Pinpoint the cell where the given text exists, returning its [x, y] midpoint coordinate. 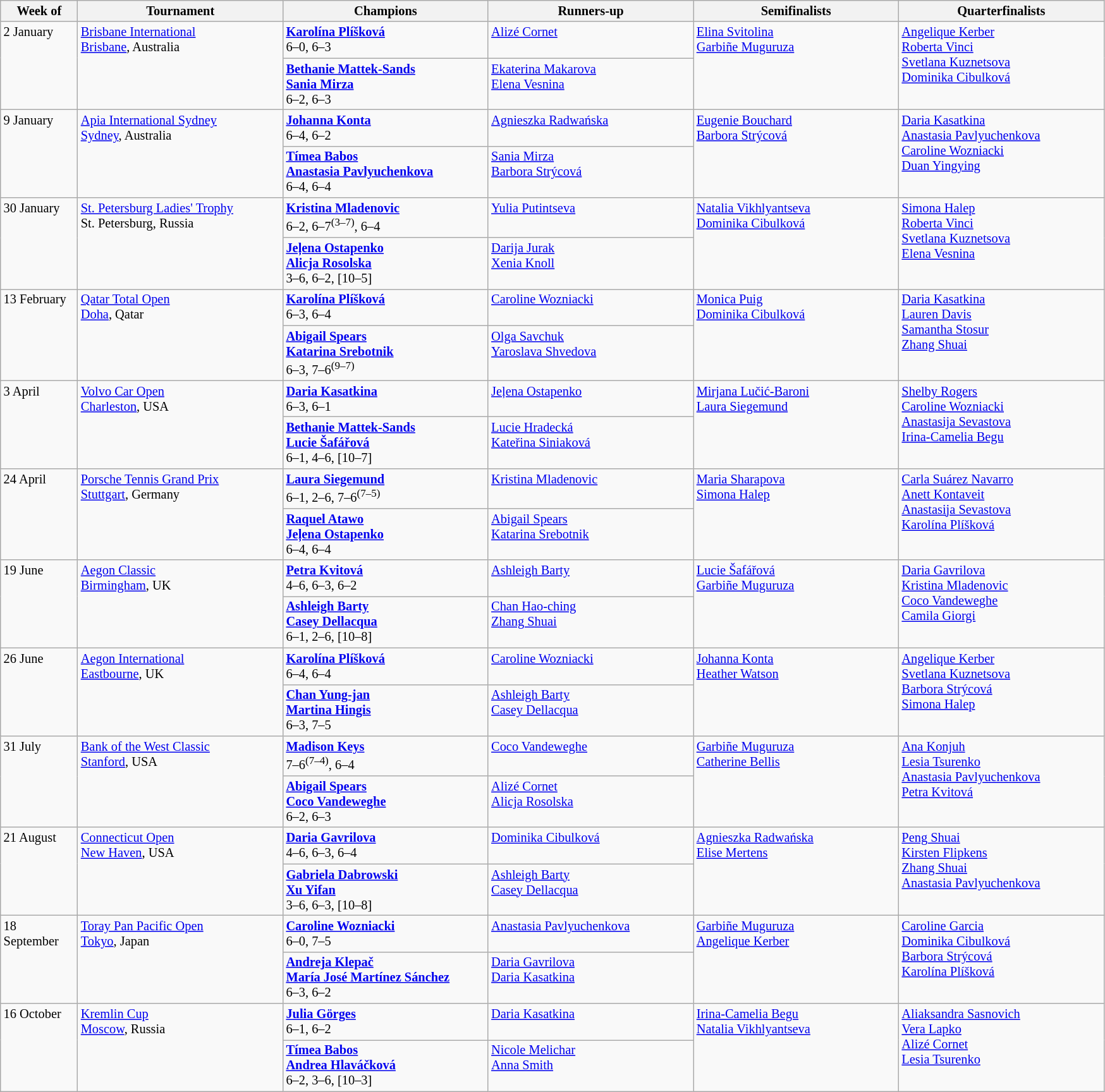
Irina-Camelia Begu Natalia Vikhlyantseva [797, 1048]
Tournament [181, 11]
Raquel Atawo Jeļena Ostapenko 6–4, 6–4 [386, 534]
Daria Kasatkina Lauren Davis Samantha Stosur Zhang Shuai [1001, 335]
16 October [39, 1048]
Kremlin CupMoscow, Russia [181, 1048]
Johanna Konta 6–4, 6–2 [386, 128]
Jeļena Ostapenko Alicja Rosolska3–6, 6–2, [10–5] [386, 264]
Week of [39, 11]
Alizé Cornet [590, 40]
Dominika Cibulková [590, 846]
Connecticut Open New Haven, USA [181, 871]
Natalia Vikhlyantseva Dominika Cibulková [797, 244]
Carla Suárez Navarro Anett Kontaveit Anastasija Sevastova Karolína Plíšková [1001, 514]
Champions [386, 11]
3 April [39, 425]
Jeļena Ostapenko [590, 399]
Caroline Wozniacki 6–0, 7–5 [386, 933]
26 June [39, 691]
Volvo Car Open Charleston, USA [181, 425]
Bethanie Mattek-Sands Lucie Šafářová 6–1, 4–6, [10–7] [386, 443]
Toray Pan Pacific Open Tokyo, Japan [181, 959]
Chan Hao-ching Zhang Shuai [590, 622]
Runners-up [590, 11]
Daria Gavrilova 4–6, 6–3, 6–4 [386, 846]
Monica Puig Dominika Cibulková [797, 335]
Maria Sharapova Simona Halep [797, 514]
Karolína Plíšková 6–4, 6–4 [386, 666]
Nicole Melichar Anna Smith [590, 1065]
Yulia Putintseva [590, 217]
Porsche Tennis Grand Prix Stuttgart, Germany [181, 514]
Quarterfinalists [1001, 11]
Karolína Plíšková6–3, 6–4 [386, 307]
Anastasia Pavlyuchenkova [590, 933]
Qatar Total Open Doha, Qatar [181, 335]
Aliaksandra Sasnovich Vera Lapko Alizé Cornet Lesia Tsurenko [1001, 1048]
Daria Kasatkina6–3, 6–1 [386, 399]
Elina Svitolina Garbiñe Muguruza [797, 66]
9 January [39, 153]
Semifinalists [797, 11]
Tímea Babos Andrea Hlaváčková 6–2, 3–6, [10–3] [386, 1065]
Abigail Spears Katarina Srebotnik6–3, 7–6(9–7) [386, 353]
Shelby Rogers Caroline Wozniacki Anastasija Sevastova Irina-Camelia Begu [1001, 425]
Andreja Klepač María José Martínez Sánchez 6–3, 6–2 [386, 978]
Peng Shuai Kirsten Flipkens Zhang Shuai Anastasia Pavlyuchenkova [1001, 871]
Sania Mirza Barbora Strýcová [590, 172]
St. Petersburg Ladies' Trophy St. Petersburg, Russia [181, 244]
24 April [39, 514]
Agnieszka Radwańska Elise Mertens [797, 871]
Abigail Spears Katarina Srebotnik [590, 534]
Mirjana Lučić-Baroni Laura Siegemund [797, 425]
Kristina Mladenovic [590, 488]
Angelique Kerber Roberta Vinci Svetlana Kuznetsova Dominika Cibulková [1001, 66]
Brisbane International Brisbane, Australia [181, 66]
Daria Kasatkina Anastasia Pavlyuchenkova Caroline Wozniacki Duan Yingying [1001, 153]
Ashleigh Barty Casey Dellacqua 6–1, 2–6, [10–8] [386, 622]
Chan Yung-jan Martina Hingis 6–3, 7–5 [386, 710]
Bethanie Mattek-Sands Sania Mirza 6–2, 6–3 [386, 84]
Eugenie Bouchard Barbora Strýcová [797, 153]
Tímea Babos Anastasia Pavlyuchenkova 6–4, 6–4 [386, 172]
30 January [39, 244]
Coco Vandeweghe [590, 756]
31 July [39, 781]
Daria Kasatkina [590, 1022]
Abigail Spears Coco Vandeweghe 6–2, 6–3 [386, 801]
Laura Siegemund 6–1, 2–6, 7–6(7–5) [386, 488]
Bank of the West Classic Stanford, USA [181, 781]
Garbiñe Muguruza Angelique Kerber [797, 959]
Apia International Sydney Sydney, Australia [181, 153]
13 February [39, 335]
Aegon International Eastbourne, UK [181, 691]
18 September [39, 959]
21 August [39, 871]
Angelique Kerber Svetlana Kuznetsova Barbora Strýcová Simona Halep [1001, 691]
Aegon ClassicBirmingham, UK [181, 604]
Daria Gavrilova Daria Kasatkina [590, 978]
Ekaterina Makarova Elena Vesnina [590, 84]
Darija Jurak Xenia Knoll [590, 264]
Madison Keys 7–6(7–4), 6–4 [386, 756]
Johanna Konta Heather Watson [797, 691]
Kristina Mladenovic 6–2, 6–7(3–7), 6–4 [386, 217]
Ashleigh Barty [590, 578]
19 June [39, 604]
Julia Görges 6–1, 6–2 [386, 1022]
Caroline Garcia Dominika Cibulková Barbora Strýcová Karolína Plíšková [1001, 959]
Ana Konjuh Lesia Tsurenko Anastasia Pavlyuchenkova Petra Kvitová [1001, 781]
Agnieszka Radwańska [590, 128]
2 January [39, 66]
Simona Halep Roberta Vinci Svetlana Kuznetsova Elena Vesnina [1001, 244]
Karolína Plíšková 6–0, 6–3 [386, 40]
Lucie Hradecká Kateřina Siniaková [590, 443]
Petra Kvitová 4–6, 6–3, 6–2 [386, 578]
Olga Savchuk Yaroslava Shvedova [590, 353]
Lucie Šafářová Garbiñe Muguruza [797, 604]
Gabriela Dabrowski Xu Yifan 3–6, 6–3, [10–8] [386, 890]
Garbiñe Muguruza Catherine Bellis [797, 781]
Daria Gavrilova Kristina Mladenovic Coco Vandeweghe Camila Giorgi [1001, 604]
Alizé Cornet Alicja Rosolska [590, 801]
